Provide the [x, y] coordinate of the cell's center where the given text is located.  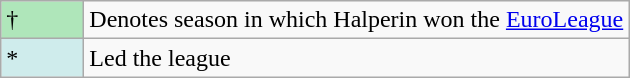
Denotes season in which Halperin won the EuroLeague [356, 20]
† [42, 20]
* [42, 58]
Led the league [356, 58]
